Determine the (X, Y) coordinate at the center of the cell enclosing the given text.  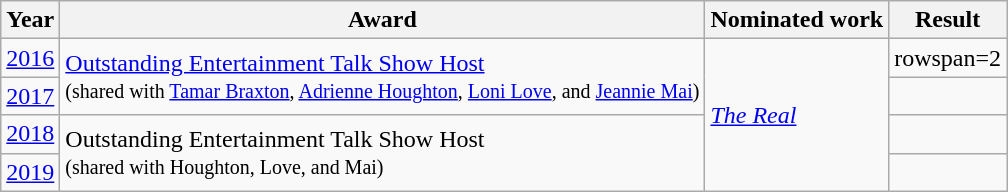
The Real (797, 115)
Nominated work (797, 20)
Year (30, 20)
2018 (30, 134)
Result (948, 20)
2017 (30, 96)
Award (382, 20)
rowspan=2 (948, 58)
2019 (30, 172)
Outstanding Entertainment Talk Show Host(shared with Houghton, Love, and Mai) (382, 153)
2016 (30, 58)
Outstanding Entertainment Talk Show Host(shared with Tamar Braxton, Adrienne Houghton, Loni Love, and Jeannie Mai) (382, 77)
